Detect which cell encompasses the target text, then output its (x, y) center coordinate. 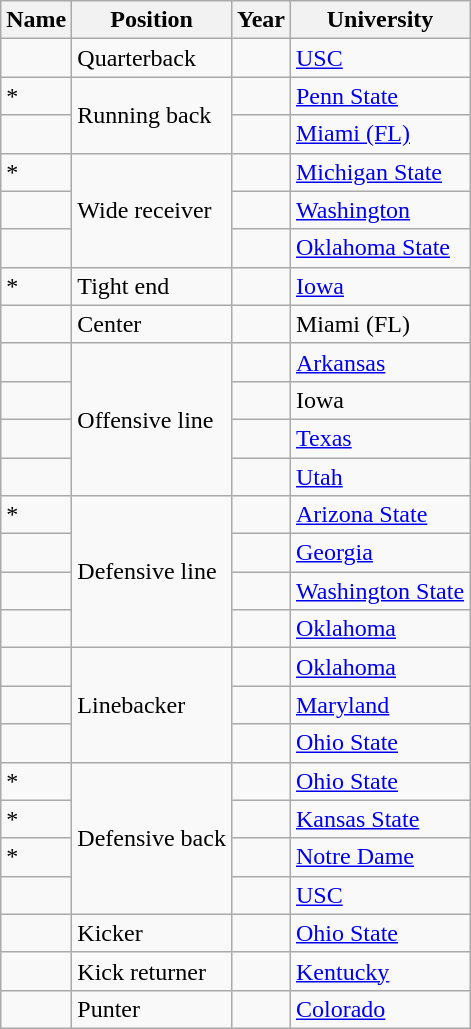
Colorado (380, 1009)
Center (152, 324)
Defensive back (152, 838)
Arizona State (380, 515)
Georgia (380, 553)
Position (152, 20)
Penn State (380, 96)
Kicker (152, 933)
Kick returner (152, 971)
Kansas State (380, 819)
Year (260, 20)
University (380, 20)
Quarterback (152, 58)
Notre Dame (380, 857)
Arkansas (380, 362)
Tight end (152, 286)
Kentucky (380, 971)
Defensive line (152, 572)
Linebacker (152, 705)
Punter (152, 1009)
Oklahoma State (380, 248)
Utah (380, 477)
Name (36, 20)
Maryland (380, 705)
Washington (380, 210)
Washington State (380, 591)
Offensive line (152, 419)
Wide receiver (152, 210)
Running back (152, 115)
Michigan State (380, 172)
Texas (380, 438)
